Capture the cell that displays the provided text and extract its [x, y] central coordinate. 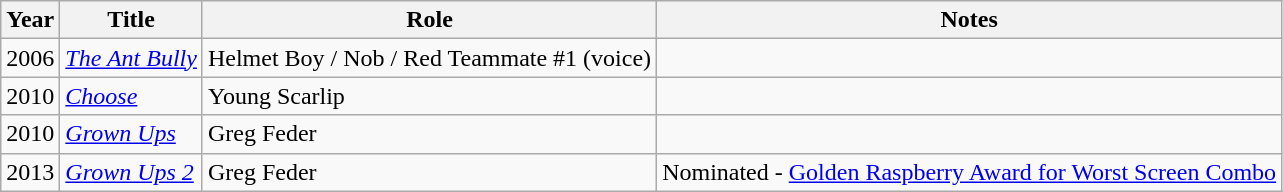
Grown Ups 2 [132, 172]
Year [30, 20]
2006 [30, 58]
Notes [970, 20]
Young Scarlip [429, 96]
Role [429, 20]
Choose [132, 96]
Title [132, 20]
Grown Ups [132, 134]
2013 [30, 172]
Nominated - Golden Raspberry Award for Worst Screen Combo [970, 172]
The Ant Bully [132, 58]
Helmet Boy / Nob / Red Teammate #1 (voice) [429, 58]
